Capture the cell that displays the provided text and extract its (X, Y) central coordinate. 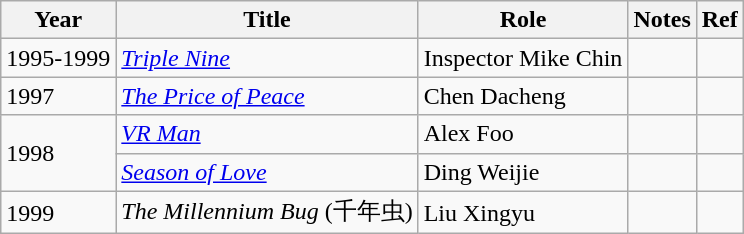
Chen Dacheng (523, 96)
Title (267, 20)
Alex Foo (523, 134)
Ding Weijie (523, 172)
1995-1999 (58, 58)
Liu Xingyu (523, 212)
Triple Nine (267, 58)
1997 (58, 96)
The Price of Peace (267, 96)
Inspector Mike Chin (523, 58)
1998 (58, 153)
Ref (720, 20)
Season of Love (267, 172)
Notes (662, 20)
The Millennium Bug (千年虫) (267, 212)
Year (58, 20)
1999 (58, 212)
Role (523, 20)
VR Man (267, 134)
